Scan for the cell matching the given text and deliver its (x, y) coordinate at center. 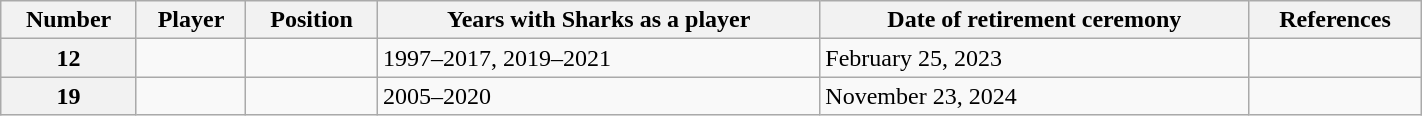
1997–2017, 2019–2021 (599, 58)
Player (190, 20)
19 (69, 96)
Years with Sharks as a player (599, 20)
12 (69, 58)
February 25, 2023 (1034, 58)
Date of retirement ceremony (1034, 20)
Position (312, 20)
November 23, 2024 (1034, 96)
2005–2020 (599, 96)
Number (69, 20)
References (1335, 20)
